Return the [X, Y] coordinate for the center point of the cell that contains the specified text.  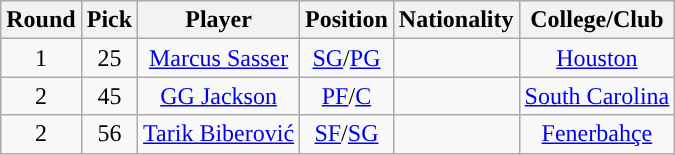
PF/C [347, 96]
SG/PG [347, 58]
Position [347, 20]
Player [219, 20]
Houston [597, 58]
45 [109, 96]
GG Jackson [219, 96]
25 [109, 58]
Tarik Biberović [219, 134]
Marcus Sasser [219, 58]
College/Club [597, 20]
Fenerbahçe [597, 134]
SF/SG [347, 134]
Pick [109, 20]
Round [41, 20]
South Carolina [597, 96]
Nationality [456, 20]
56 [109, 134]
1 [41, 58]
